Capture the cell that displays the provided text and extract its [x, y] central coordinate. 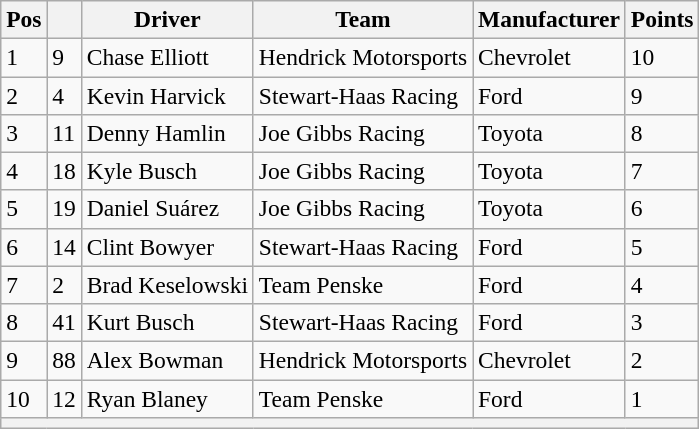
Kevin Harvick [167, 95]
Clint Bowyer [167, 247]
Alex Bowman [167, 360]
12 [64, 398]
18 [64, 171]
14 [64, 247]
Manufacturer [550, 19]
Daniel Suárez [167, 209]
Kyle Busch [167, 171]
Points [662, 19]
Pos [24, 19]
88 [64, 360]
Denny Hamlin [167, 133]
Brad Keselowski [167, 285]
41 [64, 322]
Ryan Blaney [167, 398]
11 [64, 133]
Driver [167, 19]
19 [64, 209]
Kurt Busch [167, 322]
Chase Elliott [167, 57]
Team [362, 19]
